Find where the given text appears and provide that cell's center as [X, Y] coordinate. 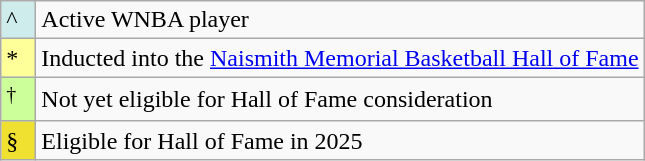
Inducted into the Naismith Memorial Basketball Hall of Fame [340, 58]
Eligible for Hall of Fame in 2025 [340, 140]
Not yet eligible for Hall of Fame consideration [340, 100]
* [18, 58]
§ [18, 140]
Active WNBA player [340, 20]
^ [18, 20]
† [18, 100]
